Return the (x, y) coordinate for the center point of the cell that contains the specified text.  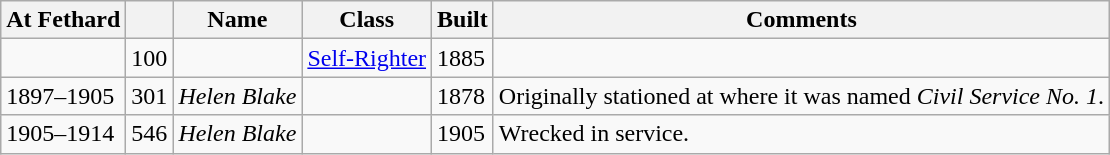
1885 (463, 58)
546 (150, 134)
Comments (801, 20)
301 (150, 96)
At Fethard (64, 20)
Wrecked in service. (801, 134)
Built (463, 20)
1878 (463, 96)
1905 (463, 134)
Class (367, 20)
Originally stationed at where it was named Civil Service No. 1. (801, 96)
Self-Righter (367, 58)
1905–1914 (64, 134)
100 (150, 58)
1897–1905 (64, 96)
Name (238, 20)
